Provide the (X, Y) coordinate of the cell's center where the given text is located.  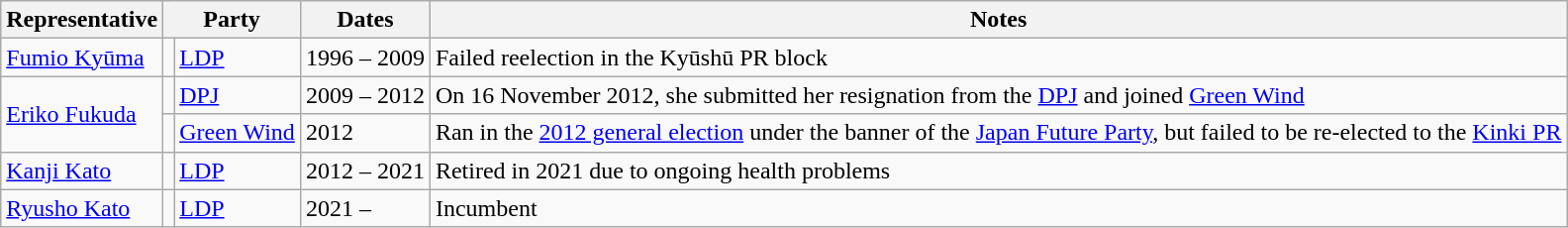
Retired in 2021 due to ongoing health problems (998, 171)
2021 – (364, 208)
Eriko Fukuda (82, 114)
Party (232, 20)
Dates (364, 20)
Failed reelection in the Kyūshū PR block (998, 57)
Notes (998, 20)
Representative (82, 20)
Green Wind (238, 133)
1996 – 2009 (364, 57)
DPJ (238, 95)
2012 (364, 133)
2012 – 2021 (364, 171)
Ran in the 2012 general election under the banner of the Japan Future Party, but failed to be re-elected to the Kinki PR (998, 133)
Fumio Kyūma (82, 57)
Ryusho Kato (82, 208)
2009 – 2012 (364, 95)
On 16 November 2012, she submitted her resignation from the DPJ and joined Green Wind (998, 95)
Kanji Kato (82, 171)
Incumbent (998, 208)
